Identify which cell holds the provided text, then report its (X, Y) central coordinate. 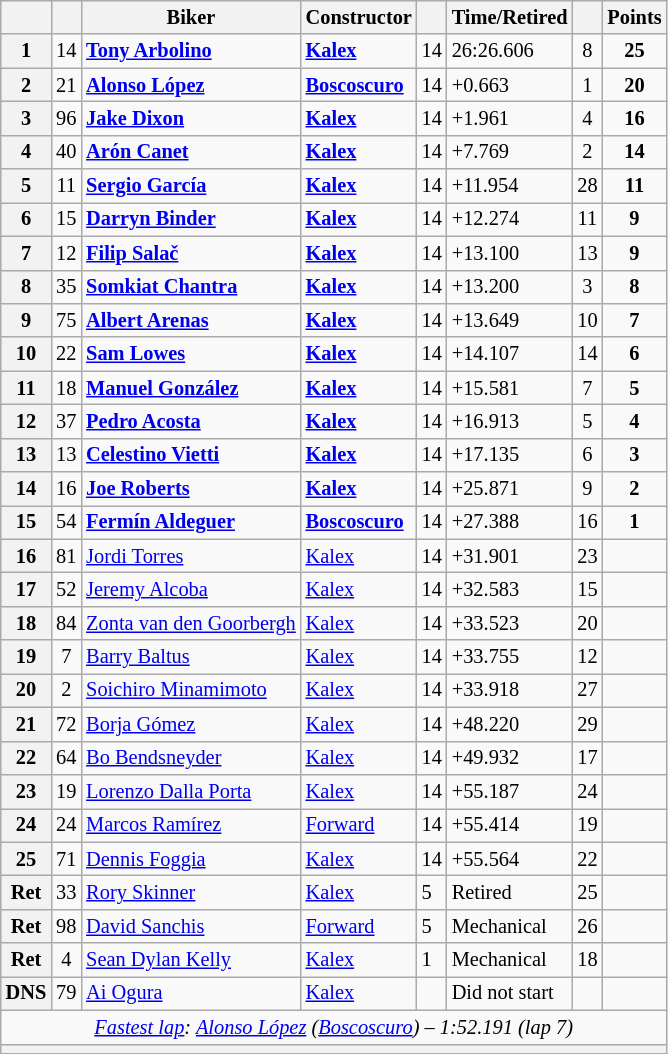
Fastest lap: Alonso López (Boscoscuro) – 1:52.191 (lap 7) (334, 1027)
+48.220 (510, 724)
72 (66, 724)
+7.769 (510, 152)
+33.918 (510, 690)
+17.135 (510, 455)
Manuel González (190, 388)
Bo Bendsneyder (190, 758)
+33.523 (510, 623)
Time/Retired (510, 17)
Joe Roberts (190, 489)
Did not start (510, 993)
75 (66, 320)
Ai Ogura (190, 993)
+0.663 (510, 85)
Sergio García (190, 186)
26:26.606 (510, 51)
Celestino Vietti (190, 455)
+14.107 (510, 354)
Pedro Acosta (190, 421)
Darryn Binder (190, 219)
Arón Canet (190, 152)
33 (66, 892)
Points (634, 17)
Sean Dylan Kelly (190, 960)
Fermín Aldeguer (190, 522)
81 (66, 556)
Soichiro Minamimoto (190, 690)
+55.187 (510, 791)
+55.414 (510, 825)
DNS (26, 993)
+12.274 (510, 219)
+16.913 (510, 421)
Retired (510, 892)
26 (587, 926)
Filip Salač (190, 253)
Constructor (359, 17)
+55.564 (510, 859)
40 (66, 152)
Jake Dixon (190, 118)
+49.932 (510, 758)
+13.100 (510, 253)
Lorenzo Dalla Porta (190, 791)
29 (587, 724)
35 (66, 287)
Jeremy Alcoba (190, 589)
79 (66, 993)
54 (66, 522)
+25.871 (510, 489)
28 (587, 186)
David Sanchis (190, 926)
+33.755 (510, 657)
Barry Baltus (190, 657)
Biker (190, 17)
+11.954 (510, 186)
+32.583 (510, 589)
+15.581 (510, 388)
Alonso López (190, 85)
Dennis Foggia (190, 859)
+31.901 (510, 556)
Tony Arbolino (190, 51)
+27.388 (510, 522)
98 (66, 926)
Somkiat Chantra (190, 287)
Albert Arenas (190, 320)
64 (66, 758)
27 (587, 690)
+1.961 (510, 118)
71 (66, 859)
37 (66, 421)
Sam Lowes (190, 354)
84 (66, 623)
+13.200 (510, 287)
Borja Gómez (190, 724)
52 (66, 589)
96 (66, 118)
+13.649 (510, 320)
Jordi Torres (190, 556)
Marcos Ramírez (190, 825)
Rory Skinner (190, 892)
Zonta van den Goorbergh (190, 623)
